Output the [x, y] coordinate of the center of the cell containing the given text.  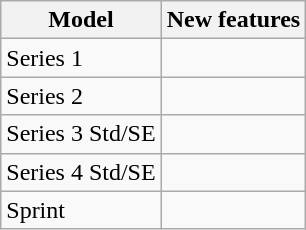
Series 1 [81, 58]
Series 3 Std/SE [81, 134]
Series 2 [81, 96]
Model [81, 20]
New features [234, 20]
Series 4 Std/SE [81, 172]
Sprint [81, 210]
